Scan for the cell matching the given text and deliver its [x, y] coordinate at center. 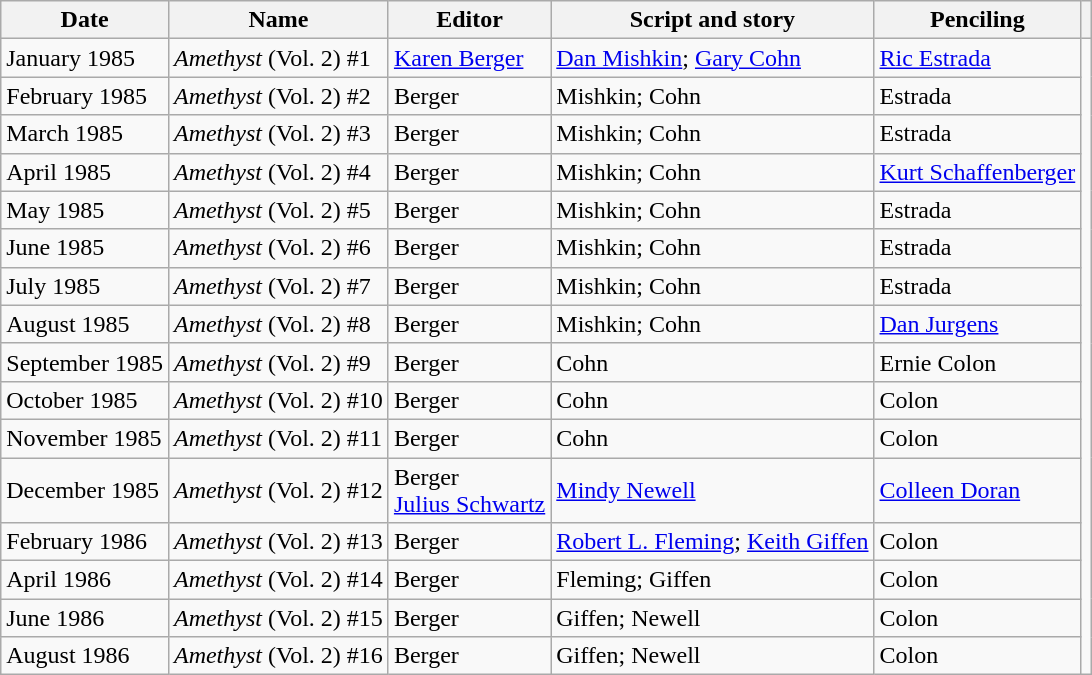
March 1985 [85, 134]
Amethyst (Vol. 2) #16 [278, 656]
April 1986 [85, 580]
Amethyst (Vol. 2) #2 [278, 96]
BergerJulius Schwartz [469, 490]
Robert L. Fleming; Keith Giffen [712, 542]
Dan Jurgens [978, 324]
July 1985 [85, 286]
November 1985 [85, 438]
Amethyst (Vol. 2) #7 [278, 286]
Amethyst (Vol. 2) #6 [278, 248]
Amethyst (Vol. 2) #1 [278, 58]
Editor [469, 20]
Penciling [978, 20]
September 1985 [85, 362]
August 1986 [85, 656]
June 1986 [85, 618]
Amethyst (Vol. 2) #4 [278, 172]
August 1985 [85, 324]
Dan Mishkin; Gary Cohn [712, 58]
October 1985 [85, 400]
Kurt Schaffenberger [978, 172]
Amethyst (Vol. 2) #3 [278, 134]
Amethyst (Vol. 2) #14 [278, 580]
Date [85, 20]
Amethyst (Vol. 2) #13 [278, 542]
Amethyst (Vol. 2) #11 [278, 438]
January 1985 [85, 58]
February 1986 [85, 542]
December 1985 [85, 490]
Amethyst (Vol. 2) #15 [278, 618]
Ernie Colon [978, 362]
Colleen Doran [978, 490]
Script and story [712, 20]
Amethyst (Vol. 2) #9 [278, 362]
Name [278, 20]
February 1985 [85, 96]
Mindy Newell [712, 490]
Amethyst (Vol. 2) #5 [278, 210]
May 1985 [85, 210]
Amethyst (Vol. 2) #10 [278, 400]
Amethyst (Vol. 2) #8 [278, 324]
Amethyst (Vol. 2) #12 [278, 490]
Ric Estrada [978, 58]
Karen Berger [469, 58]
Fleming; Giffen [712, 580]
April 1985 [85, 172]
June 1985 [85, 248]
